Return [x, y] of the center of cell containing provided text 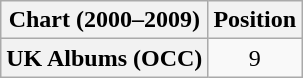
Chart (2000–2009) [104, 20]
Position [255, 20]
9 [255, 58]
UK Albums (OCC) [104, 58]
